Find where the given text appears and provide that cell's center as [x, y] coordinate. 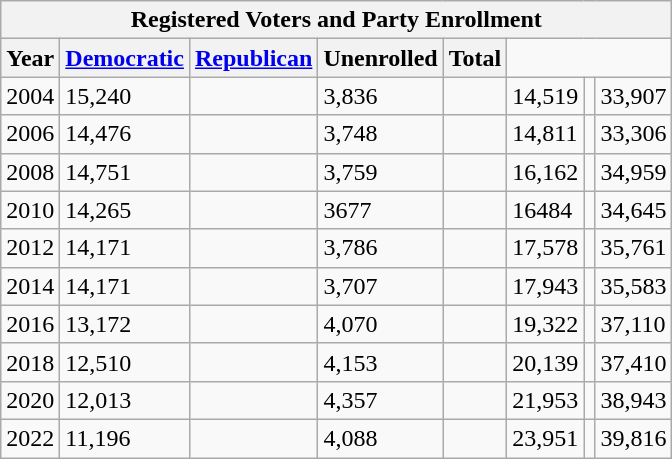
19,322 [546, 324]
38,943 [634, 400]
34,645 [634, 210]
2014 [30, 286]
35,761 [634, 248]
2004 [30, 96]
39,816 [634, 438]
17,578 [546, 248]
13,172 [125, 324]
2016 [30, 324]
2008 [30, 172]
33,907 [634, 96]
12,510 [125, 362]
12,013 [125, 400]
37,410 [634, 362]
15,240 [125, 96]
Republican [253, 58]
2010 [30, 210]
14,519 [546, 96]
23,951 [546, 438]
16484 [546, 210]
37,110 [634, 324]
34,959 [634, 172]
35,583 [634, 286]
3,836 [380, 96]
2012 [30, 248]
14,751 [125, 172]
Total [475, 58]
3,748 [380, 134]
16,162 [546, 172]
4,357 [380, 400]
21,953 [546, 400]
2006 [30, 134]
Democratic [125, 58]
17,943 [546, 286]
3,707 [380, 286]
2020 [30, 400]
Unenrolled [380, 58]
14,811 [546, 134]
14,476 [125, 134]
3,759 [380, 172]
2022 [30, 438]
4,153 [380, 362]
20,139 [546, 362]
Registered Voters and Party Enrollment [336, 20]
3,786 [380, 248]
33,306 [634, 134]
Year [30, 58]
4,088 [380, 438]
4,070 [380, 324]
14,265 [125, 210]
2018 [30, 362]
3677 [380, 210]
11,196 [125, 438]
